From the cell containing the given text, extract its center point as [X, Y] coordinate. 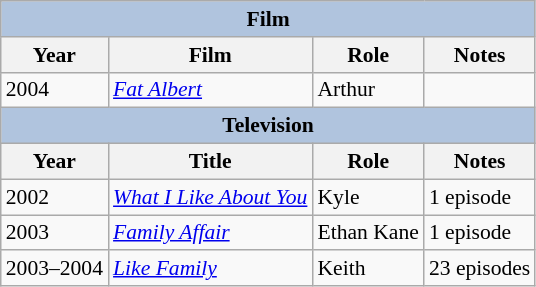
Ethan Kane [368, 233]
23 episodes [480, 269]
2004 [54, 90]
2003 [54, 233]
What I Like About You [210, 197]
Keith [368, 269]
Television [268, 126]
Like Family [210, 269]
Family Affair [210, 233]
Kyle [368, 197]
Fat Albert [210, 90]
2002 [54, 197]
Title [210, 162]
2003–2004 [54, 269]
Arthur [368, 90]
